Output the [X, Y] coordinate of the center of the cell containing the given text.  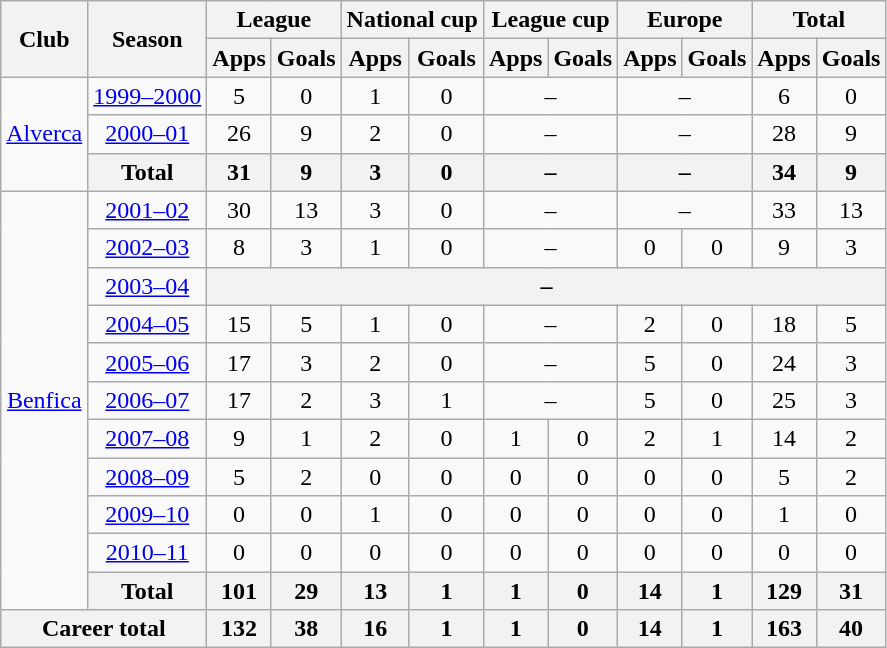
34 [784, 172]
1999–2000 [148, 96]
129 [784, 591]
2009–10 [148, 515]
2010–11 [148, 553]
Alverca [44, 134]
2007–08 [148, 438]
2005–06 [148, 362]
30 [239, 210]
8 [239, 248]
28 [784, 134]
League [274, 20]
25 [784, 400]
2003–04 [148, 286]
29 [306, 591]
24 [784, 362]
18 [784, 324]
National cup [412, 20]
Club [44, 39]
26 [239, 134]
2002–03 [148, 248]
Benfica [44, 400]
Career total [104, 629]
Season [148, 39]
2004–05 [148, 324]
2008–09 [148, 477]
2006–07 [148, 400]
2000–01 [148, 134]
101 [239, 591]
16 [375, 629]
132 [239, 629]
6 [784, 96]
38 [306, 629]
15 [239, 324]
League cup [550, 20]
Europe [685, 20]
163 [784, 629]
40 [851, 629]
2001–02 [148, 210]
33 [784, 210]
